From the cell containing the given text, extract its center point as [x, y] coordinate. 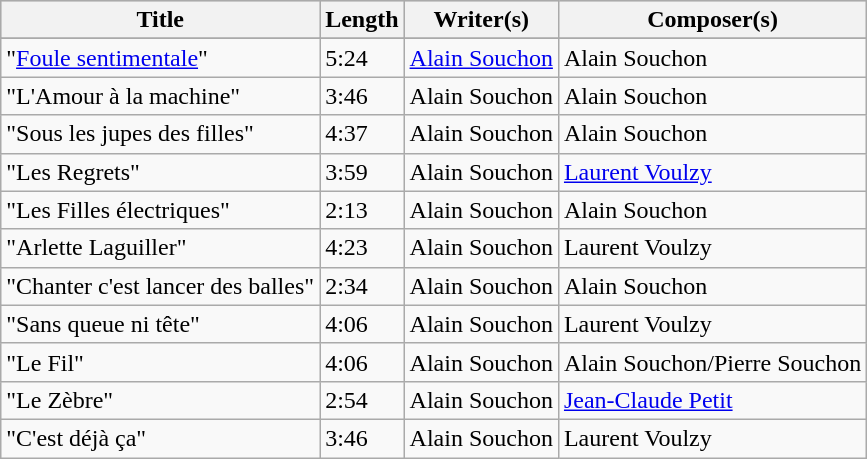
Title [160, 20]
"Les Filles électriques" [160, 210]
"Arlette Laguiller" [160, 248]
2:34 [362, 286]
4:23 [362, 248]
"Sans queue ni tête" [160, 324]
"Le Zèbre" [160, 400]
Composer(s) [712, 20]
"C'est déjà ça" [160, 438]
"Le Fil" [160, 362]
"Sous les jupes des filles" [160, 134]
"Chanter c'est lancer des balles" [160, 286]
"Foule sentimentale" [160, 58]
2:13 [362, 210]
"L'Amour à la machine" [160, 96]
Alain Souchon/Pierre Souchon [712, 362]
Jean-Claude Petit [712, 400]
2:54 [362, 400]
Length [362, 20]
3:59 [362, 172]
Writer(s) [481, 20]
"Les Regrets" [160, 172]
4:37 [362, 134]
5:24 [362, 58]
